From the cell containing the given text, extract its center point as (x, y) coordinate. 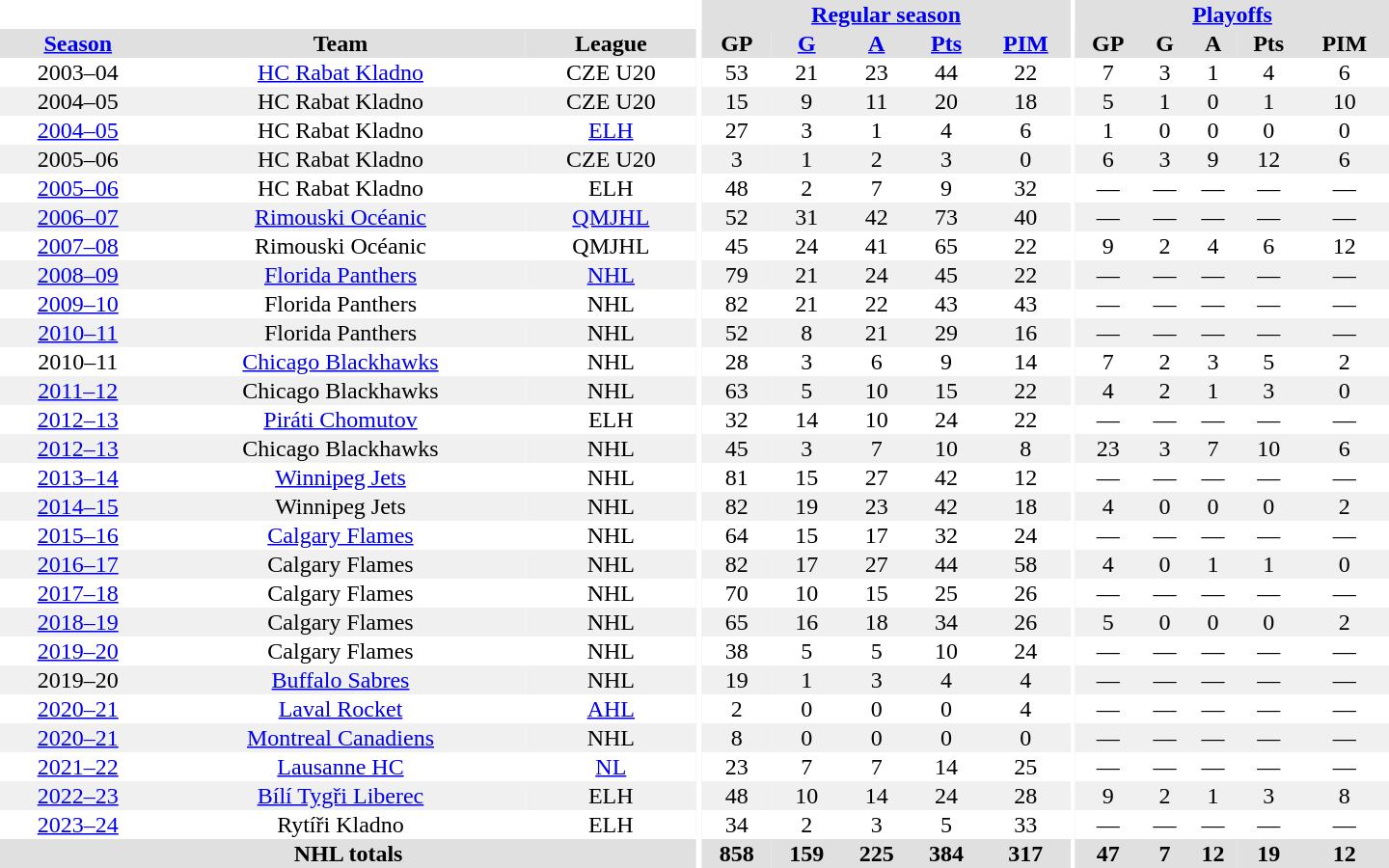
38 (737, 651)
41 (876, 246)
Laval Rocket (341, 709)
384 (946, 854)
159 (806, 854)
Buffalo Sabres (341, 680)
33 (1025, 825)
29 (946, 333)
317 (1025, 854)
Playoffs (1233, 14)
2009–10 (78, 304)
2011–12 (78, 391)
2003–04 (78, 72)
2017–18 (78, 593)
58 (1025, 564)
40 (1025, 217)
Montreal Canadiens (341, 738)
225 (876, 854)
2021–22 (78, 767)
2016–17 (78, 564)
NL (611, 767)
64 (737, 535)
63 (737, 391)
73 (946, 217)
2008–09 (78, 275)
2013–14 (78, 477)
Team (341, 43)
70 (737, 593)
47 (1107, 854)
League (611, 43)
Rytíři Kladno (341, 825)
2006–07 (78, 217)
2014–15 (78, 506)
Bílí Tygři Liberec (341, 796)
AHL (611, 709)
2015–16 (78, 535)
Regular season (886, 14)
NHL totals (348, 854)
2022–23 (78, 796)
81 (737, 477)
2018–19 (78, 622)
Piráti Chomutov (341, 420)
11 (876, 101)
Lausanne HC (341, 767)
2023–24 (78, 825)
2007–08 (78, 246)
79 (737, 275)
20 (946, 101)
31 (806, 217)
858 (737, 854)
53 (737, 72)
Season (78, 43)
